From the cell containing the given text, extract its center point as (x, y) coordinate. 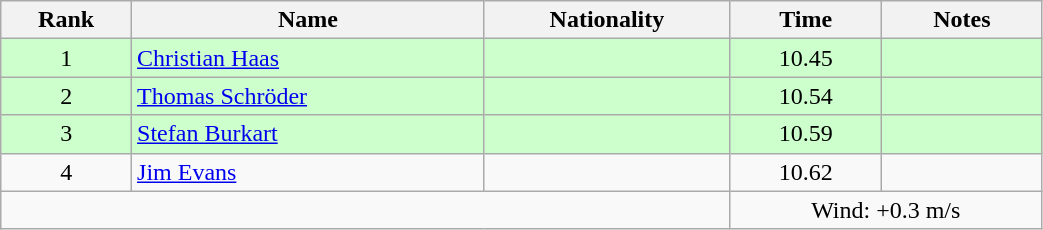
Jim Evans (308, 172)
4 (66, 172)
2 (66, 96)
3 (66, 134)
Christian Haas (308, 58)
Notes (962, 20)
Name (308, 20)
10.45 (805, 58)
Time (805, 20)
10.59 (805, 134)
Rank (66, 20)
Wind: +0.3 m/s (886, 210)
Stefan Burkart (308, 134)
10.54 (805, 96)
1 (66, 58)
Thomas Schröder (308, 96)
Nationality (606, 20)
10.62 (805, 172)
